Detect which cell encompasses the target text, then output its (x, y) center coordinate. 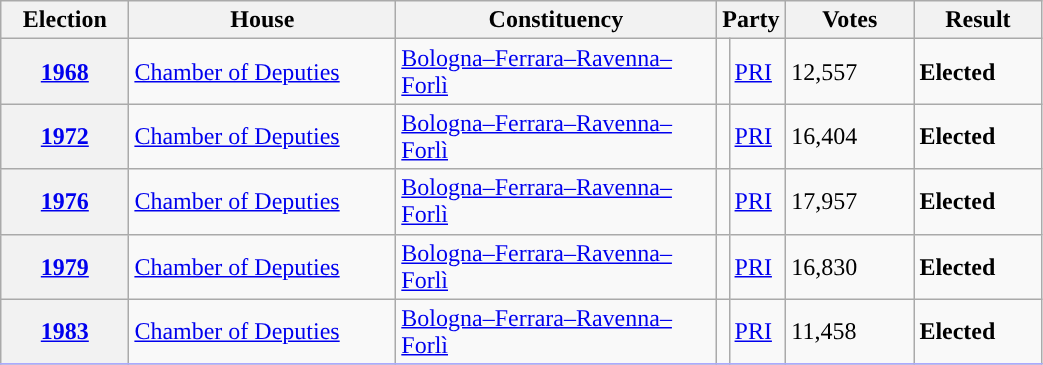
Votes (850, 20)
16,404 (850, 136)
Constituency (556, 20)
House (262, 20)
1968 (65, 72)
1972 (65, 136)
1983 (65, 332)
1979 (65, 266)
1976 (65, 202)
Election (65, 20)
11,458 (850, 332)
17,957 (850, 202)
12,557 (850, 72)
Result (978, 20)
16,830 (850, 266)
Party (751, 20)
